For the text-containing cell, return its midpoint in (x, y) coordinate format. 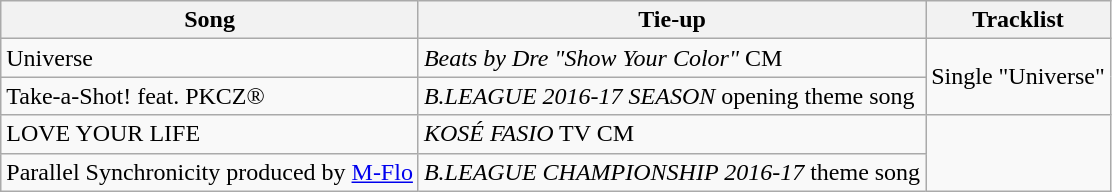
Universe (210, 58)
LOVE YOUR LIFE (210, 134)
B.LEAGUE 2016-17 SEASON opening theme song (672, 96)
Parallel Synchronicity produced by M-Flo (210, 172)
Beats by Dre "Show Your Color" CM (672, 58)
Song (210, 20)
KOSÉ FASIO TV CM (672, 134)
Single "Universe" (1018, 77)
B.LEAGUE CHAMPIONSHIP 2016-17 theme song (672, 172)
Tracklist (1018, 20)
Take-a-Shot! feat. PKCZ® (210, 96)
Tie-up (672, 20)
